Find where the given text appears and provide that cell's center as (x, y) coordinate. 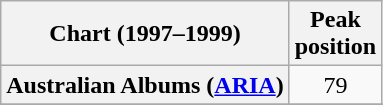
Peakposition (335, 34)
Australian Albums (ARIA) (145, 85)
Chart (1997–1999) (145, 34)
79 (335, 85)
